Provide the (X, Y) coordinate of the cell's center where the given text is located.  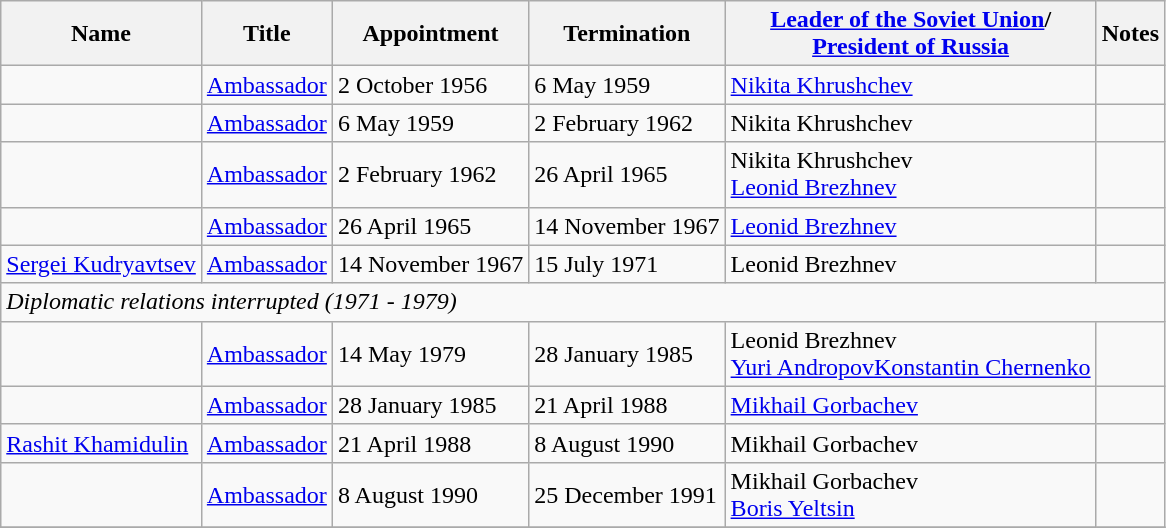
Termination (627, 34)
Notes (1130, 34)
15 July 1971 (627, 264)
Title (266, 34)
2 October 1956 (430, 85)
Rashit Khamidulin (102, 443)
Name (102, 34)
Sergei Kudryavtsev (102, 264)
25 December 1991 (627, 494)
Leonid BrezhnevYuri AndropovKonstantin Chernenko (910, 354)
Mikhail GorbachevBoris Yeltsin (910, 494)
Diplomatic relations interrupted (1971 - 1979) (583, 302)
Nikita KhrushchevLeonid Brezhnev (910, 174)
Leader of the Soviet Union/President of Russia (910, 34)
Appointment (430, 34)
14 May 1979 (430, 354)
